From the cell containing the given text, extract its center point as [x, y] coordinate. 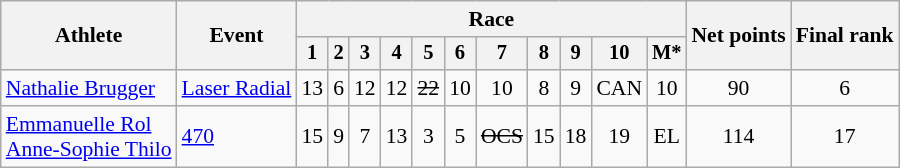
90 [738, 88]
Final rank [845, 36]
EL [666, 136]
OCS [502, 136]
19 [619, 136]
Race [491, 19]
Event [237, 36]
Nathalie Brugger [89, 88]
1 [312, 54]
18 [576, 136]
17 [845, 136]
CAN [619, 88]
22 [428, 88]
M* [666, 54]
Laser Radial [237, 88]
470 [237, 136]
Emmanuelle RolAnne-Sophie Thilo [89, 136]
4 [397, 54]
Net points [738, 36]
114 [738, 136]
Athlete [89, 36]
2 [338, 54]
